Provide the [X, Y] coordinate of the cell's center where the given text is located.  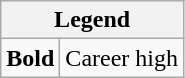
Career high [122, 58]
Bold [30, 58]
Legend [92, 20]
